Find where the given text appears and provide that cell's center as [x, y] coordinate. 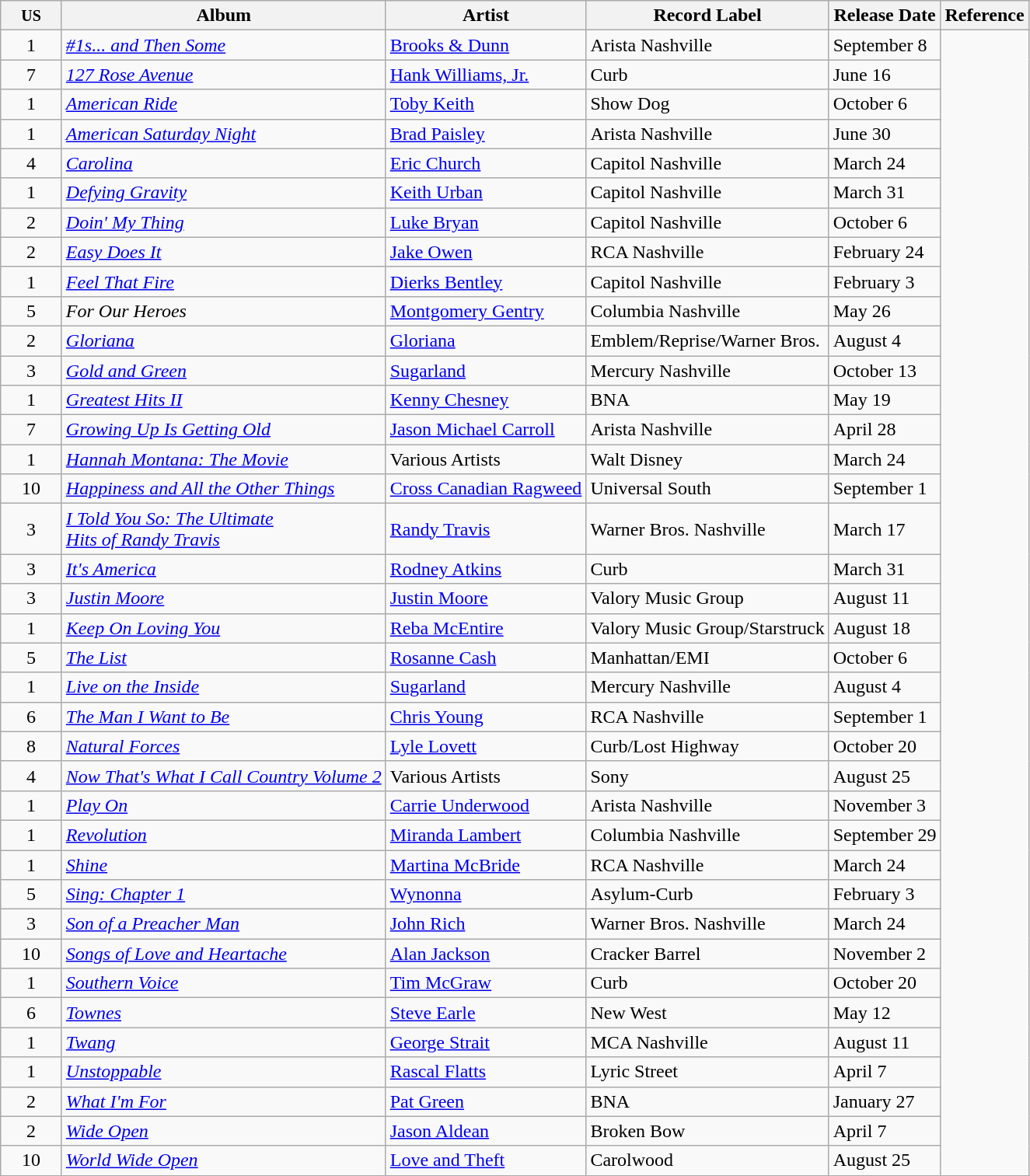
American Ride [224, 104]
Randy Travis [486, 529]
Carolwood [707, 1160]
Jake Owen [486, 252]
Hank Williams, Jr. [486, 75]
Show Dog [707, 104]
Eric Church [486, 163]
Rascal Flatts [486, 1072]
Chris Young [486, 717]
Unstoppable [224, 1072]
I Told You So: The UltimateHits of Randy Travis [224, 529]
Dierks Bentley [486, 281]
Artist [486, 16]
John Rich [486, 924]
Carrie Underwood [486, 805]
Cracker Barrel [707, 954]
American Saturday Night [224, 134]
November 2 [885, 954]
It's America [224, 569]
Asylum-Curb [707, 895]
8 [31, 746]
Manhattan/EMI [707, 658]
Luke Bryan [486, 222]
Son of a Preacher Man [224, 924]
June 30 [885, 134]
May 12 [885, 1013]
October 13 [885, 371]
Miranda Lambert [486, 835]
May 19 [885, 400]
Sony [707, 776]
Townes [224, 1013]
Sing: Chapter 1 [224, 895]
Emblem/Reprise/Warner Bros. [707, 340]
Easy Does It [224, 252]
Wynonna [486, 895]
Jason Aldean [486, 1131]
Live on the Inside [224, 687]
September 8 [885, 45]
Record Label [707, 16]
New West [707, 1013]
Cross Canadian Ragweed [486, 489]
Pat Green [486, 1101]
MCA Nashville [707, 1042]
Broken Bow [707, 1131]
127 Rose Avenue [224, 75]
Album [224, 16]
The List [224, 658]
Shine [224, 865]
US [31, 16]
June 16 [885, 75]
September 29 [885, 835]
Greatest Hits II [224, 400]
Play On [224, 805]
Natural Forces [224, 746]
Jason Michael Carroll [486, 430]
Lyle Lovett [486, 746]
Alan Jackson [486, 954]
For Our Heroes [224, 311]
Happiness and All the Other Things [224, 489]
Songs of Love and Heartache [224, 954]
Walt Disney [707, 459]
April 28 [885, 430]
The Man I Want to Be [224, 717]
Steve Earle [486, 1013]
Reba McEntire [486, 628]
Curb/Lost Highway [707, 746]
Wide Open [224, 1131]
May 26 [885, 311]
March 17 [885, 529]
Feel That Fire [224, 281]
Toby Keith [486, 104]
Valory Music Group [707, 598]
George Strait [486, 1042]
What I'm For [224, 1101]
Keep On Loving You [224, 628]
February 24 [885, 252]
Tim McGraw [486, 983]
Keith Urban [486, 193]
August 18 [885, 628]
Southern Voice [224, 983]
Rodney Atkins [486, 569]
Release Date [885, 16]
Hannah Montana: The Movie [224, 459]
Revolution [224, 835]
November 3 [885, 805]
Brooks & Dunn [486, 45]
Rosanne Cash [486, 658]
Lyric Street [707, 1072]
Gold and Green [224, 371]
Growing Up Is Getting Old [224, 430]
Kenny Chesney [486, 400]
Martina McBride [486, 865]
Montgomery Gentry [486, 311]
Valory Music Group/Starstruck [707, 628]
Universal South [707, 489]
Defying Gravity [224, 193]
#1s... and Then Some [224, 45]
Doin' My Thing [224, 222]
Love and Theft [486, 1160]
Carolina [224, 163]
January 27 [885, 1101]
Twang [224, 1042]
Brad Paisley [486, 134]
Reference [984, 16]
Now That's What I Call Country Volume 2 [224, 776]
World Wide Open [224, 1160]
